Detect which cell encompasses the target text, then output its [X, Y] center coordinate. 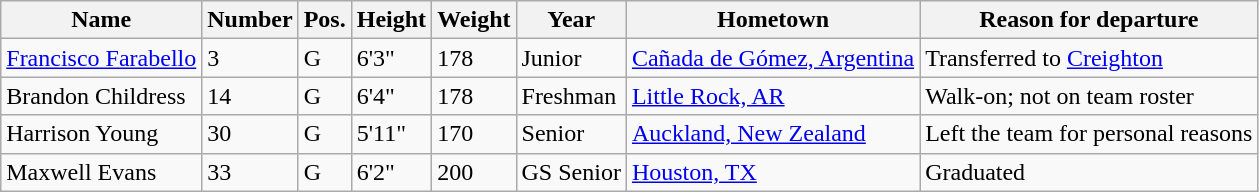
Freshman [571, 96]
Year [571, 20]
GS Senior [571, 172]
Junior [571, 58]
Senior [571, 134]
Francisco Farabello [102, 58]
33 [250, 172]
200 [474, 172]
5'11" [391, 134]
Brandon Childress [102, 96]
6'4" [391, 96]
Hometown [772, 20]
Name [102, 20]
Height [391, 20]
Auckland, New Zealand [772, 134]
Little Rock, AR [772, 96]
Weight [474, 20]
30 [250, 134]
6'2" [391, 172]
6'3" [391, 58]
Cañada de Gómez, Argentina [772, 58]
170 [474, 134]
Walk-on; not on team roster [1089, 96]
Graduated [1089, 172]
Transferred to Creighton [1089, 58]
Number [250, 20]
Left the team for personal reasons [1089, 134]
Maxwell Evans [102, 172]
Pos. [324, 20]
14 [250, 96]
3 [250, 58]
Harrison Young [102, 134]
Reason for departure [1089, 20]
Houston, TX [772, 172]
